Capture the cell that displays the provided text and extract its (X, Y) central coordinate. 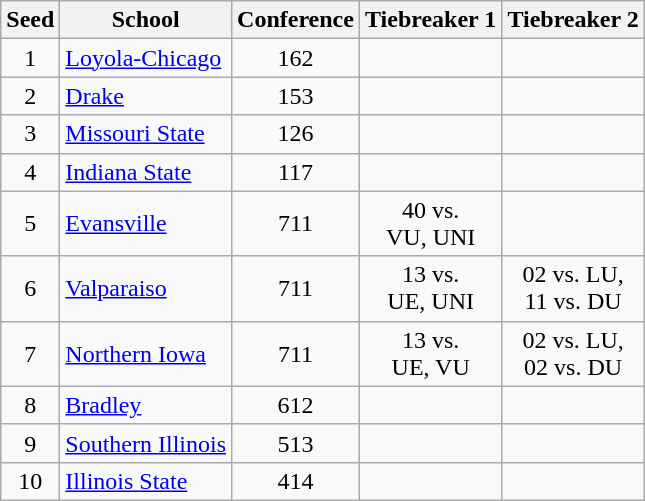
6 (30, 288)
Evansville (146, 224)
Conference (296, 20)
612 (296, 405)
13 vs.UE, VU (430, 354)
Valparaiso (146, 288)
Missouri State (146, 134)
8 (30, 405)
153 (296, 96)
126 (296, 134)
School (146, 20)
414 (296, 481)
13 vs.UE, UNI (430, 288)
40 vs.VU, UNI (430, 224)
10 (30, 481)
Seed (30, 20)
Tiebreaker 2 (573, 20)
9 (30, 443)
513 (296, 443)
Drake (146, 96)
3 (30, 134)
02 vs. LU,11 vs. DU (573, 288)
1 (30, 58)
Indiana State (146, 172)
Loyola-Chicago (146, 58)
2 (30, 96)
02 vs. LU,02 vs. DU (573, 354)
162 (296, 58)
5 (30, 224)
Bradley (146, 405)
117 (296, 172)
7 (30, 354)
Northern Iowa (146, 354)
Southern Illinois (146, 443)
4 (30, 172)
Tiebreaker 1 (430, 20)
Illinois State (146, 481)
